Determine the [x, y] coordinate at the center of the cell enclosing the given text.  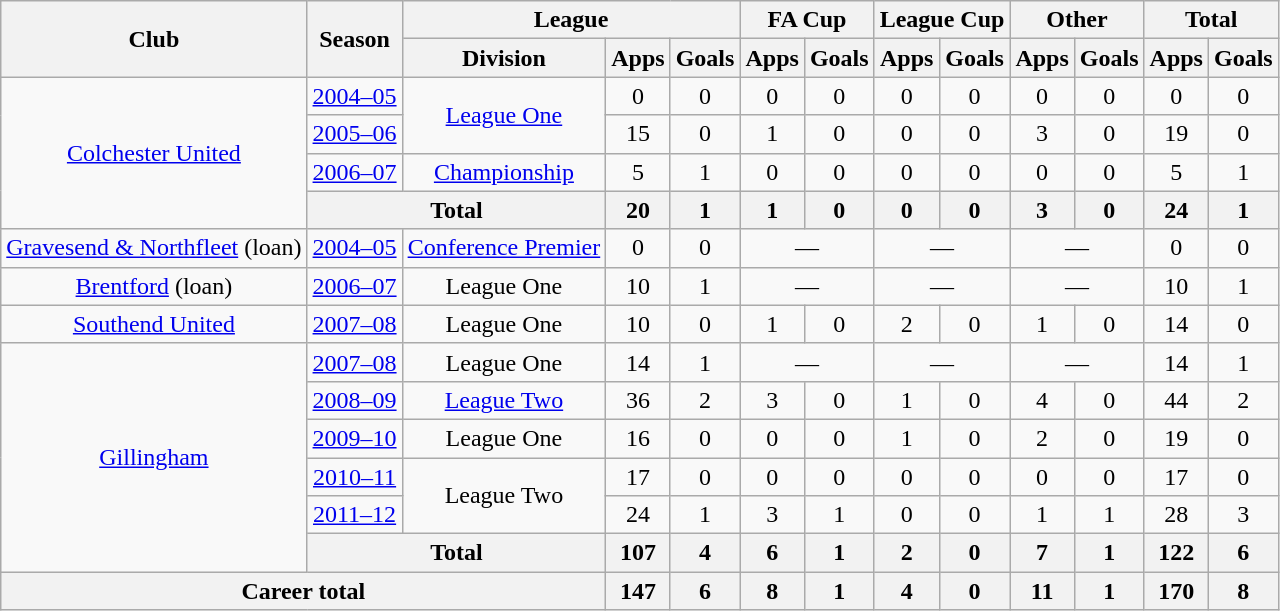
20 [638, 210]
2011–12 [354, 515]
36 [638, 400]
League [571, 20]
Season [354, 39]
Other [1077, 20]
Gillingham [154, 457]
Club [154, 39]
2009–10 [354, 438]
Division [504, 58]
League Cup [942, 20]
Colchester United [154, 153]
147 [638, 591]
44 [1176, 400]
2010–11 [354, 477]
28 [1176, 515]
2005–06 [354, 134]
Southend United [154, 324]
7 [1042, 553]
15 [638, 134]
Brentford (loan) [154, 286]
16 [638, 438]
122 [1176, 553]
170 [1176, 591]
Conference Premier [504, 248]
107 [638, 553]
Gravesend & Northfleet (loan) [154, 248]
FA Cup [807, 20]
2008–09 [354, 400]
Career total [304, 591]
11 [1042, 591]
Championship [504, 172]
